Identify which cell holds the provided text, then report its [x, y] central coordinate. 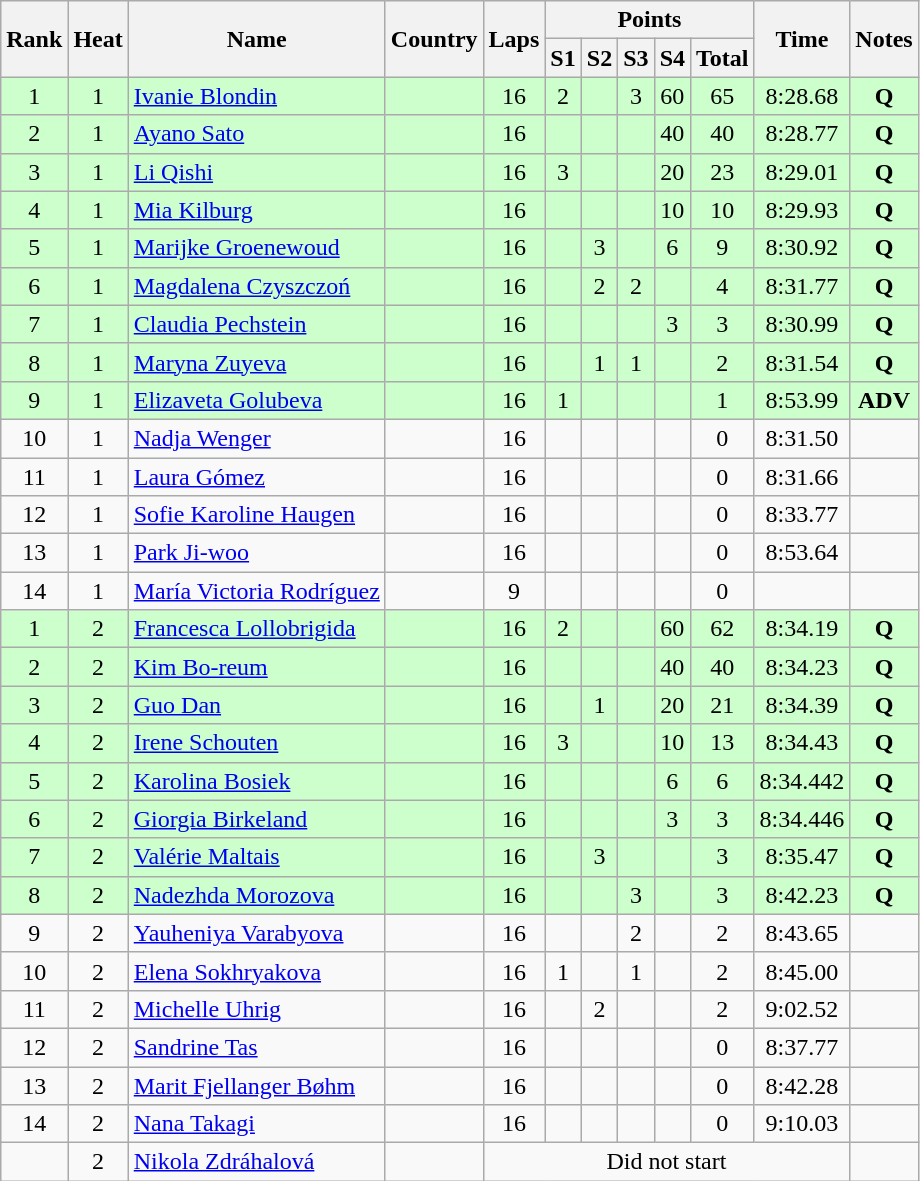
8:42.28 [802, 1085]
Li Qishi [256, 172]
Nadezhda Morozova [256, 895]
8:29.93 [802, 210]
Elizaveta Golubeva [256, 400]
8:34.442 [802, 781]
Karolina Bosiek [256, 781]
Ayano Sato [256, 134]
8:43.65 [802, 933]
8:53.64 [802, 553]
Guo Dan [256, 705]
8:35.47 [802, 857]
65 [723, 96]
Laps [514, 39]
8:34.19 [802, 629]
Giorgia Birkeland [256, 819]
Total [723, 58]
21 [723, 705]
8:30.99 [802, 324]
8:31.66 [802, 477]
8:37.77 [802, 1047]
8:53.99 [802, 400]
Claudia Pechstein [256, 324]
9:02.52 [802, 1009]
Yauheniya Varabyova [256, 933]
8:31.50 [802, 438]
Mia Kilburg [256, 210]
Sofie Karoline Haugen [256, 515]
Name [256, 39]
Francesca Lollobrigida [256, 629]
23 [723, 172]
8:34.43 [802, 743]
62 [723, 629]
S3 [636, 58]
Country [434, 39]
8:33.77 [802, 515]
Nikola Zdráhalová [256, 1162]
Nana Takagi [256, 1124]
Ivanie Blondin [256, 96]
9:10.03 [802, 1124]
Marijke Groenewoud [256, 248]
Marit Fjellanger Bøhm [256, 1085]
8:28.68 [802, 96]
8:30.92 [802, 248]
8:31.54 [802, 362]
Did not start [666, 1162]
S2 [599, 58]
Michelle Uhrig [256, 1009]
Valérie Maltais [256, 857]
Heat [98, 39]
Notes [884, 39]
8:34.39 [802, 705]
Nadja Wenger [256, 438]
8:45.00 [802, 971]
María Victoria Rodríguez [256, 591]
8:29.01 [802, 172]
Rank [34, 39]
S1 [563, 58]
S4 [672, 58]
Sandrine Tas [256, 1047]
8:28.77 [802, 134]
ADV [884, 400]
Points [650, 20]
Park Ji-woo [256, 553]
8:34.23 [802, 667]
Maryna Zuyeva [256, 362]
8:31.77 [802, 286]
Kim Bo-reum [256, 667]
8:34.446 [802, 819]
Time [802, 39]
Laura Gómez [256, 477]
Magdalena Czyszczoń [256, 286]
Irene Schouten [256, 743]
Elena Sokhryakova [256, 971]
8:42.23 [802, 895]
